For the text-containing cell, return its midpoint in [x, y] coordinate format. 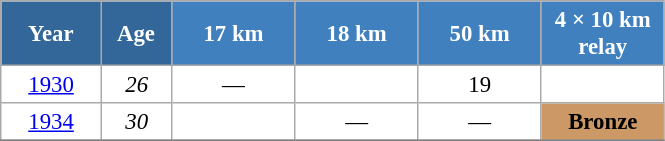
50 km [480, 34]
1934 [52, 122]
19 [480, 85]
18 km [356, 34]
30 [136, 122]
17 km [234, 34]
26 [136, 85]
Age [136, 34]
1930 [52, 85]
Year [52, 34]
Bronze [602, 122]
4 × 10 km relay [602, 34]
